Capture the cell that displays the provided text and extract its (X, Y) central coordinate. 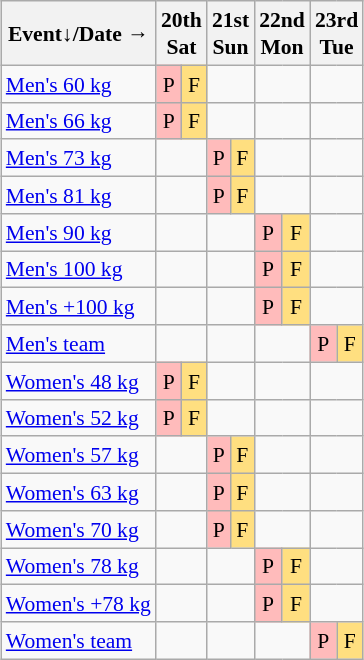
Women's 48 kg (78, 380)
Men's 90 kg (78, 232)
Men's 60 kg (78, 84)
22ndMon (282, 33)
Event↓/Date → (78, 33)
Women's 52 kg (78, 418)
Women's 63 kg (78, 492)
20thSat (182, 33)
Men's 73 kg (78, 158)
Women's 57 kg (78, 454)
Men's +100 kg (78, 306)
Women's +78 kg (78, 604)
Women's team (78, 640)
Men's 100 kg (78, 268)
21stSun (230, 33)
Men's team (78, 344)
Women's 70 kg (78, 528)
Men's 81 kg (78, 194)
23rdTue (336, 33)
Women's 78 kg (78, 566)
Men's 66 kg (78, 120)
